Locate the cell with the specified text and output its [X, Y] center coordinate. 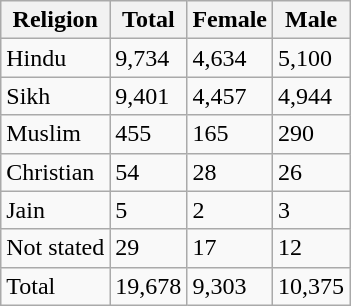
Female [230, 20]
Muslim [56, 134]
26 [312, 172]
17 [230, 248]
5 [148, 210]
4,944 [312, 96]
4,457 [230, 96]
Hindu [56, 58]
10,375 [312, 286]
Sikh [56, 96]
165 [230, 134]
9,303 [230, 286]
290 [312, 134]
Religion [56, 20]
Christian [56, 172]
Male [312, 20]
29 [148, 248]
455 [148, 134]
Jain [56, 210]
28 [230, 172]
19,678 [148, 286]
12 [312, 248]
Not stated [56, 248]
3 [312, 210]
9,401 [148, 96]
2 [230, 210]
5,100 [312, 58]
9,734 [148, 58]
54 [148, 172]
4,634 [230, 58]
